Return [x, y] of the center of cell containing provided text 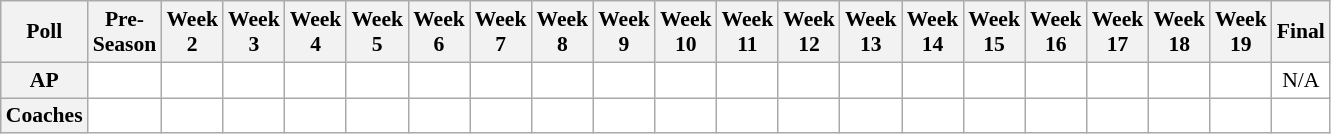
Week9 [624, 32]
Poll [44, 32]
Week3 [254, 32]
Week15 [994, 32]
Week5 [377, 32]
Week4 [316, 32]
Week17 [1118, 32]
Week16 [1056, 32]
Week2 [192, 32]
Week7 [501, 32]
Week13 [871, 32]
Final [1301, 32]
Week12 [809, 32]
Week6 [439, 32]
Week11 [748, 32]
N/A [1301, 80]
Week14 [933, 32]
Coaches [44, 116]
Pre-Season [125, 32]
Week10 [686, 32]
AP [44, 80]
Week18 [1179, 32]
Week19 [1241, 32]
Week8 [562, 32]
